Return [X, Y] of the center of cell containing provided text 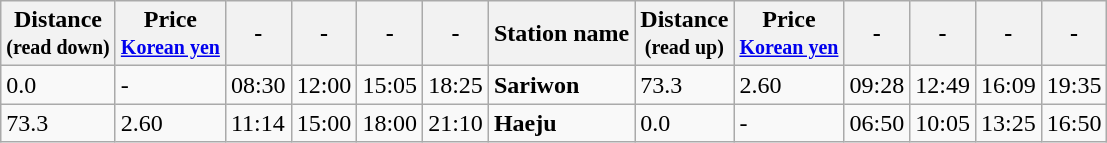
13:25 [1008, 123]
Distance(read up) [684, 34]
12:00 [324, 85]
15:05 [390, 85]
15:00 [324, 123]
Sariwon [561, 85]
09:28 [877, 85]
06:50 [877, 123]
Haeju [561, 123]
08:30 [258, 85]
18:00 [390, 123]
11:14 [258, 123]
10:05 [943, 123]
18:25 [456, 85]
12:49 [943, 85]
Station name [561, 34]
16:50 [1074, 123]
16:09 [1008, 85]
19:35 [1074, 85]
21:10 [456, 123]
Distance(read down) [58, 34]
